Search for the cell housing the specified text and yield its (x, y) center coordinate. 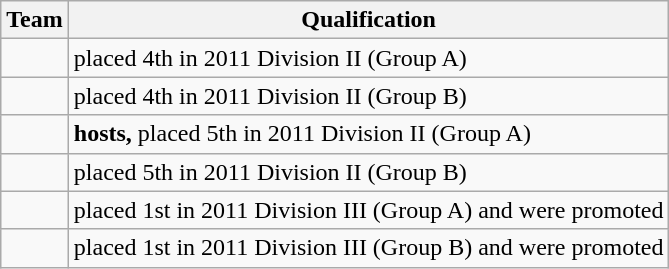
Team (35, 20)
placed 4th in 2011 Division II (Group B) (368, 96)
placed 5th in 2011 Division II (Group B) (368, 172)
placed 1st in 2011 Division III (Group A) and were promoted (368, 210)
placed 4th in 2011 Division II (Group A) (368, 58)
placed 1st in 2011 Division III (Group B) and were promoted (368, 248)
hosts, placed 5th in 2011 Division II (Group A) (368, 134)
Qualification (368, 20)
